Extract the [X, Y] coordinate from the center of the cell holding the provided text.  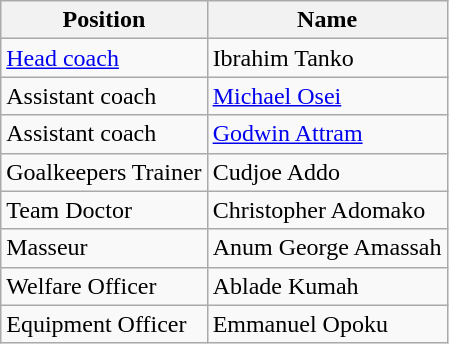
Cudjoe Addo [327, 172]
Godwin Attram [327, 134]
Welfare Officer [104, 286]
Ablade Kumah [327, 286]
Team Doctor [104, 210]
Head coach [104, 58]
Goalkeepers Trainer [104, 172]
Name [327, 20]
Emmanuel Opoku [327, 324]
Christopher Adomako [327, 210]
Anum George Amassah [327, 248]
Ibrahim Tanko [327, 58]
Position [104, 20]
Masseur [104, 248]
Equipment Officer [104, 324]
Michael Osei [327, 96]
